Extract the (x, y) coordinate from the center of the cell holding the provided text.  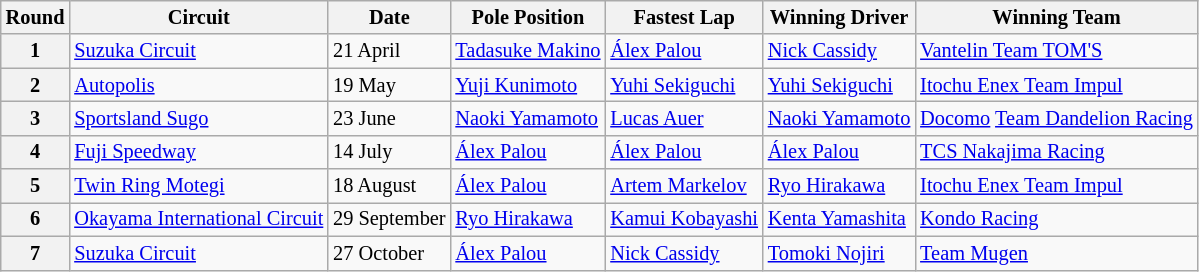
Sportsland Sugo (198, 118)
23 June (389, 118)
21 April (389, 51)
Fastest Lap (684, 17)
29 September (389, 219)
Round (36, 17)
Kondo Racing (1056, 219)
2 (36, 85)
Date (389, 17)
Artem Markelov (684, 186)
Team Mugen (1056, 253)
Kenta Yamashita (839, 219)
Twin Ring Motegi (198, 186)
Kamui Kobayashi (684, 219)
Circuit (198, 17)
5 (36, 186)
TCS Nakajima Racing (1056, 152)
Vantelin Team TOM'S (1056, 51)
7 (36, 253)
6 (36, 219)
Fuji Speedway (198, 152)
Pole Position (528, 17)
Winning Team (1056, 17)
Autopolis (198, 85)
Yuji Kunimoto (528, 85)
Tadasuke Makino (528, 51)
1 (36, 51)
Docomo Team Dandelion Racing (1056, 118)
18 August (389, 186)
3 (36, 118)
Lucas Auer (684, 118)
19 May (389, 85)
Tomoki Nojiri (839, 253)
27 October (389, 253)
Okayama International Circuit (198, 219)
14 July (389, 152)
Winning Driver (839, 17)
4 (36, 152)
